Return the [X, Y] coordinate for the center point of the cell that contains the specified text.  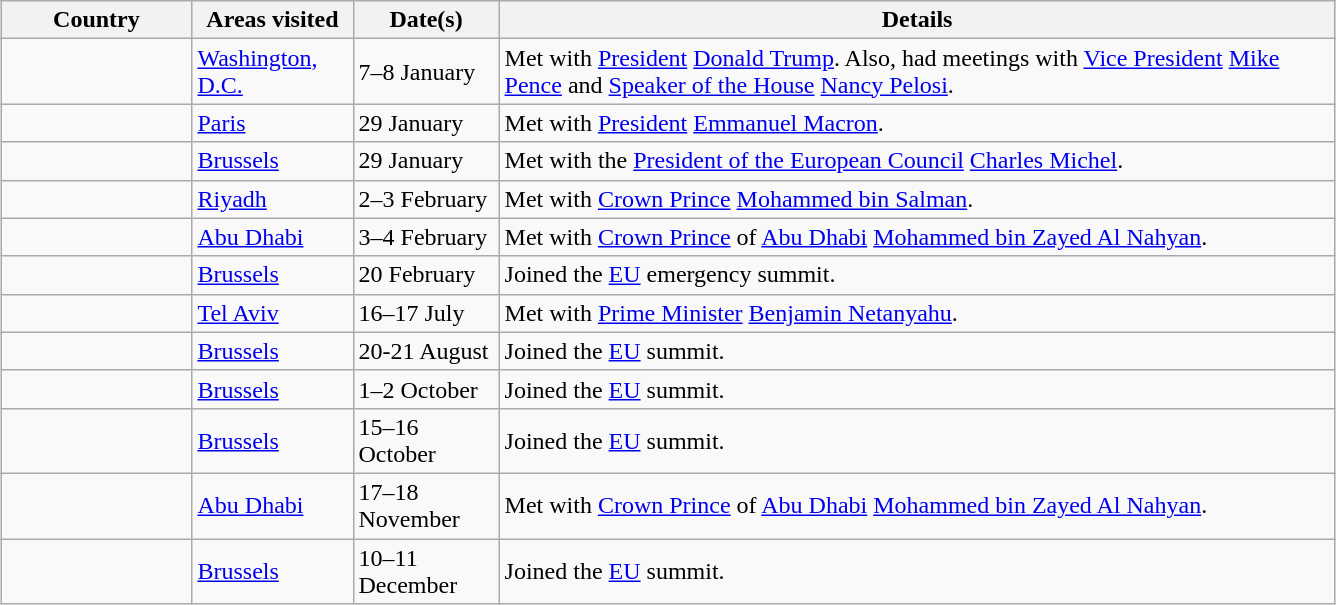
Areas visited [272, 20]
Washington, D.C. [272, 72]
Paris [272, 123]
10–11 December [426, 570]
Met with Prime Minister Benjamin Netanyahu. [917, 313]
Met with the President of the European Council Charles Michel. [917, 161]
20 February [426, 275]
Joined the EU emergency summit. [917, 275]
Met with President Emmanuel Macron. [917, 123]
20-21 August [426, 351]
16–17 July [426, 313]
Country [96, 20]
Met with President Donald Trump. Also, had meetings with Vice President Mike Pence and Speaker of the House Nancy Pelosi. [917, 72]
Riyadh [272, 199]
17–18 November [426, 506]
Date(s) [426, 20]
Tel Aviv [272, 313]
2–3 February [426, 199]
7–8 January [426, 72]
3–4 February [426, 237]
Details [917, 20]
Met with Crown Prince Mohammed bin Salman. [917, 199]
15–16 October [426, 440]
1–2 October [426, 389]
